Extract the (X, Y) coordinate from the center of the cell holding the provided text.  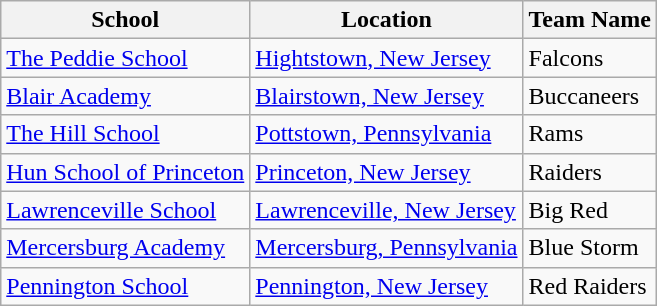
Location (386, 20)
Pottstown, Pennsylvania (386, 134)
Mercersburg, Pennsylvania (386, 248)
Princeton, New Jersey (386, 172)
Pennington, New Jersey (386, 286)
Raiders (590, 172)
Lawrenceville School (126, 210)
Team Name (590, 20)
The Peddie School (126, 58)
Mercersburg Academy (126, 248)
Blue Storm (590, 248)
Hun School of Princeton (126, 172)
Blairstown, New Jersey (386, 96)
Hightstown, New Jersey (386, 58)
Buccaneers (590, 96)
Blair Academy (126, 96)
Falcons (590, 58)
Lawrenceville, New Jersey (386, 210)
The Hill School (126, 134)
Pennington School (126, 286)
Rams (590, 134)
Red Raiders (590, 286)
School (126, 20)
Big Red (590, 210)
